Scan for the cell matching the given text and deliver its (X, Y) coordinate at center. 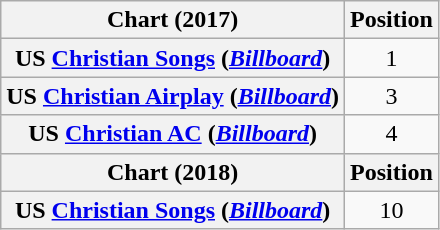
US Christian Airplay (Billboard) (173, 96)
Chart (2018) (173, 172)
10 (392, 210)
1 (392, 58)
4 (392, 134)
US Christian AC (Billboard) (173, 134)
3 (392, 96)
Chart (2017) (173, 20)
